Capture the cell that displays the provided text and extract its [x, y] central coordinate. 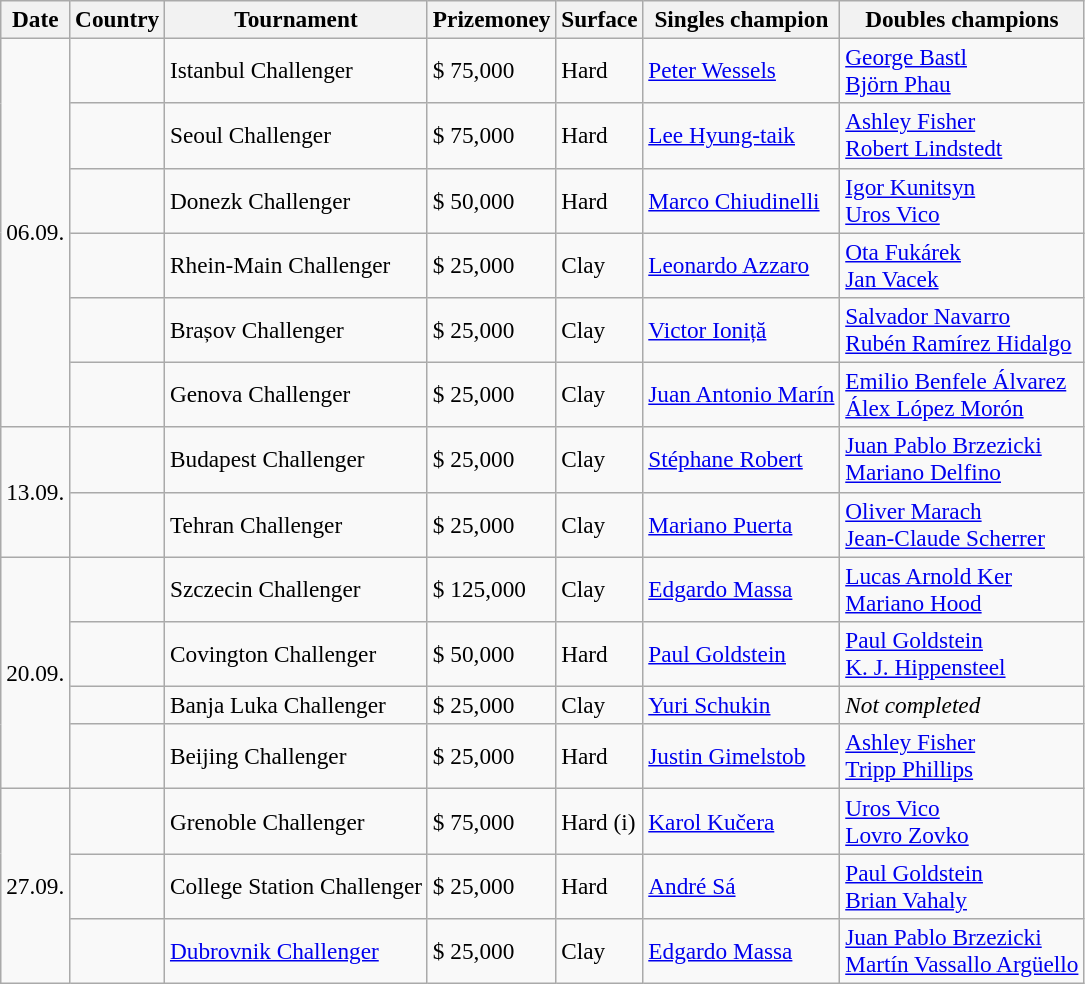
Lucas Arnold Ker Mariano Hood [962, 588]
Marco Chiudinelli [742, 200]
Brașov Challenger [296, 330]
Yuri Schukin [742, 705]
Paul Goldstein [742, 654]
Tehran Challenger [296, 524]
Szczecin Challenger [296, 588]
27.09. [36, 885]
Juan Pablo Brzezicki Mariano Delfino [962, 460]
06.09. [36, 232]
Surface [600, 19]
Oliver Marach Jean-Claude Scherrer [962, 524]
Rhein-Main Challenger [296, 264]
Juan Antonio Marín [742, 394]
Uros Vico Lovro Zovko [962, 820]
Prizemoney [491, 19]
Seoul Challenger [296, 136]
Doubles champions [962, 19]
Budapest Challenger [296, 460]
20.09. [36, 672]
Istanbul Challenger [296, 70]
Date [36, 19]
Ota Fukárek Jan Vacek [962, 264]
Paul Goldstein Brian Vahaly [962, 886]
Salvador Navarro Rubén Ramírez Hidalgo [962, 330]
Emilio Benfele Álvarez Álex López Morón [962, 394]
Covington Challenger [296, 654]
College Station Challenger [296, 886]
Victor Ioniță [742, 330]
Juan Pablo Brzezicki Martín Vassallo Argüello [962, 950]
Country [118, 19]
Mariano Puerta [742, 524]
Ashley Fisher Tripp Phillips [962, 756]
Lee Hyung-taik [742, 136]
13.09. [36, 492]
Ashley Fisher Robert Lindstedt [962, 136]
Dubrovnik Challenger [296, 950]
Paul Goldstein K. J. Hippensteel [962, 654]
Not completed [962, 705]
Singles champion [742, 19]
$ 125,000 [491, 588]
Donezk Challenger [296, 200]
Hard (i) [600, 820]
Tournament [296, 19]
Stéphane Robert [742, 460]
Banja Luka Challenger [296, 705]
George Bastl Björn Phau [962, 70]
Beijing Challenger [296, 756]
Karol Kučera [742, 820]
Grenoble Challenger [296, 820]
Peter Wessels [742, 70]
Leonardo Azzaro [742, 264]
Justin Gimelstob [742, 756]
André Sá [742, 886]
Genova Challenger [296, 394]
Igor Kunitsyn Uros Vico [962, 200]
